Return (X, Y) of the center of cell containing provided text 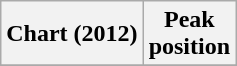
Chart (2012) (72, 34)
Peakposition (189, 34)
